Capture the cell that displays the provided text and extract its [X, Y] central coordinate. 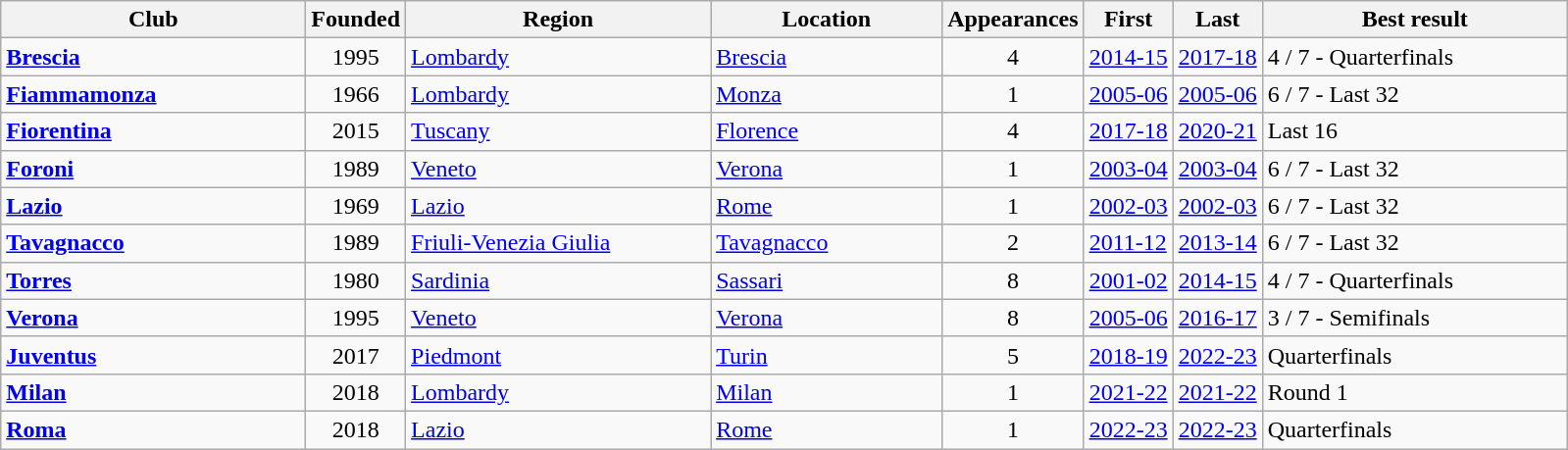
1966 [356, 94]
1980 [356, 280]
Torres [153, 280]
Piedmont [559, 355]
Turin [827, 355]
Tuscany [559, 131]
Florence [827, 131]
Juventus [153, 355]
Friuli-Venezia Giulia [559, 243]
2016-17 [1218, 318]
Roma [153, 429]
Monza [827, 94]
Appearances [1013, 20]
2001-02 [1128, 280]
Sassari [827, 280]
2 [1013, 243]
2017 [356, 355]
Fiammamonza [153, 94]
Round 1 [1414, 392]
2015 [356, 131]
First [1128, 20]
3 / 7 - Semifinals [1414, 318]
Sardinia [559, 280]
Foroni [153, 169]
Location [827, 20]
2013-14 [1218, 243]
Founded [356, 20]
Club [153, 20]
2018-19 [1128, 355]
2011-12 [1128, 243]
5 [1013, 355]
Region [559, 20]
2020-21 [1218, 131]
Last [1218, 20]
Best result [1414, 20]
1969 [356, 206]
Last 16 [1414, 131]
Fiorentina [153, 131]
